Scan for the cell matching the given text and deliver its (X, Y) coordinate at center. 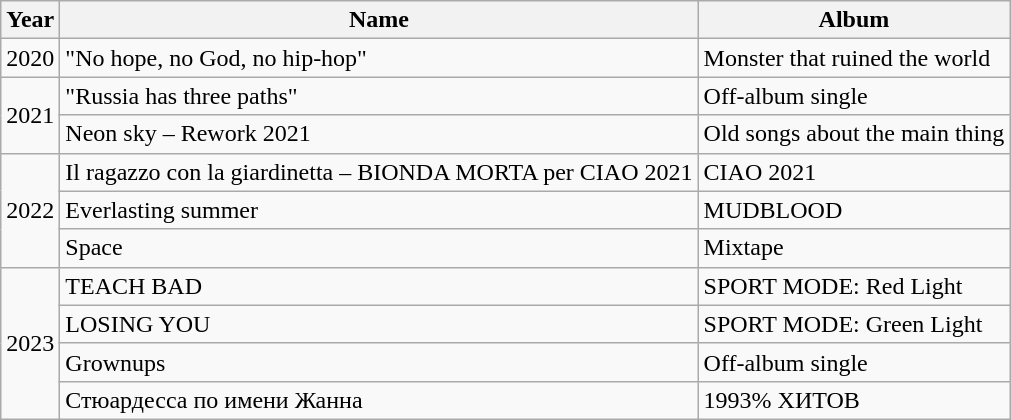
Space (379, 248)
Old songs about the main thing (854, 134)
TEACH BAD (379, 286)
"No hope, no God, no hip-hop" (379, 58)
Year (30, 20)
CIAO 2021 (854, 172)
"Russia has three paths" (379, 96)
Neon sky – Rework 2021 (379, 134)
Monster that ruined the world (854, 58)
2020 (30, 58)
1993% XИTOB (854, 400)
SPORT MODE: Red Light (854, 286)
Mixtape (854, 248)
2022 (30, 210)
Everlasting summer (379, 210)
SPORT MODE: Green Light (854, 324)
LOSING YOU (379, 324)
Стюардесса по имени Жанна (379, 400)
2021 (30, 115)
2023 (30, 343)
Album (854, 20)
Name (379, 20)
MUDBLOOD (854, 210)
Il ragazzo con la giardinetta – BIONDA MORTA per CIAO 2021 (379, 172)
Grownups (379, 362)
